Pinpoint the cell where the given text exists, returning its [x, y] midpoint coordinate. 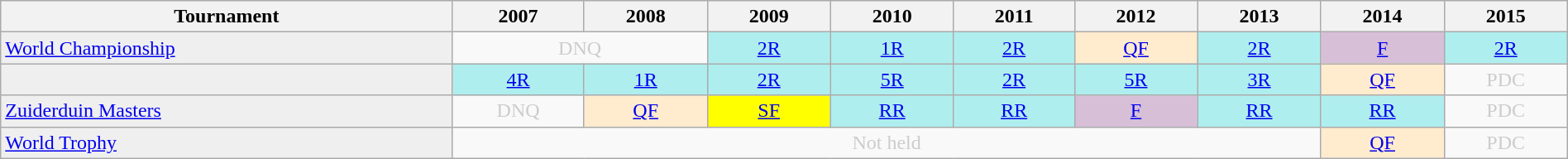
2007 [518, 17]
2008 [645, 17]
World Trophy [227, 142]
World Championship [227, 48]
2011 [1014, 17]
2009 [769, 17]
2012 [1136, 17]
2010 [892, 17]
2015 [1505, 17]
2013 [1259, 17]
Not held [887, 142]
Tournament [227, 17]
SF [769, 111]
Zuiderduin Masters [227, 111]
2014 [1383, 17]
4R [518, 79]
3R [1259, 79]
